Extract the [x, y] coordinate from the center of the cell holding the provided text.  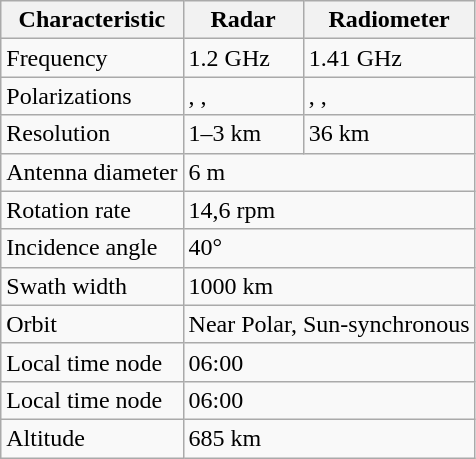
Near Polar, Sun-synchronous [329, 324]
Swath width [92, 286]
1–3 km [243, 134]
36 km [389, 134]
Orbit [92, 324]
Characteristic [92, 20]
14,6 rpm [329, 210]
1000 km [329, 286]
Frequency [92, 58]
Radiometer [389, 20]
Resolution [92, 134]
40° [329, 248]
Rotation rate [92, 210]
Polarizations [92, 96]
1.41 GHz [389, 58]
Radar [243, 20]
Incidence angle [92, 248]
Antenna diameter [92, 172]
Altitude [92, 438]
685 km [329, 438]
6 m [329, 172]
1.2 GHz [243, 58]
